Provide the (X, Y) coordinate of the cell's center where the given text is located.  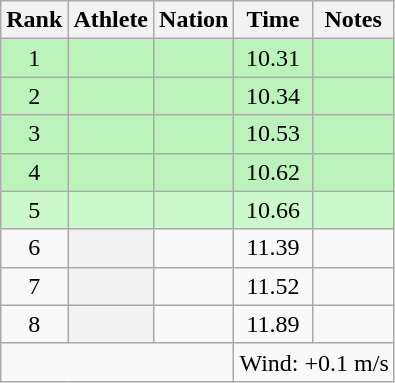
3 (34, 134)
7 (34, 286)
4 (34, 172)
11.52 (273, 286)
Rank (34, 20)
8 (34, 324)
Nation (194, 20)
Wind: +0.1 m/s (314, 362)
2 (34, 96)
10.34 (273, 96)
10.62 (273, 172)
Notes (353, 20)
10.66 (273, 210)
6 (34, 248)
Time (273, 20)
10.53 (273, 134)
11.39 (273, 248)
Athlete (111, 20)
1 (34, 58)
5 (34, 210)
11.89 (273, 324)
10.31 (273, 58)
